Determine the [x, y] coordinate at the center of the cell enclosing the given text.  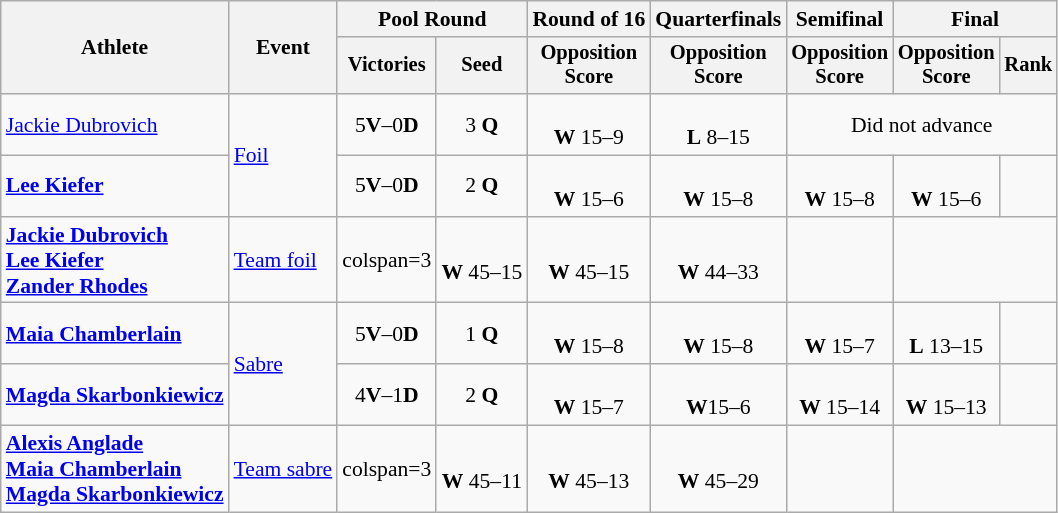
Victories [386, 66]
Round of 16 [588, 19]
W 45–11 [482, 470]
Foil [284, 155]
Did not advance [922, 124]
W 45–29 [718, 470]
4V–1D [386, 394]
Athlete [115, 48]
3 Q [482, 124]
W 15–14 [840, 394]
Pool Round [432, 19]
Event [284, 48]
Quarterfinals [718, 19]
Semifinal [840, 19]
Lee Kiefer [115, 186]
Alexis AngladeMaia ChamberlainMagda Skarbonkiewicz [115, 470]
W 15–13 [946, 394]
L 8–15 [718, 124]
W15–6 [718, 394]
Sabre [284, 364]
W 45–13 [588, 470]
Team foil [284, 260]
Seed [482, 66]
Rank [1028, 66]
Final [975, 19]
Jackie Dubrovich [115, 124]
L 13–15 [946, 334]
Maia Chamberlain [115, 334]
W 44–33 [718, 260]
Magda Skarbonkiewicz [115, 394]
W 15–9 [588, 124]
1 Q [482, 334]
Team sabre [284, 470]
Jackie DubrovichLee KieferZander Rhodes [115, 260]
